Provide the [X, Y] coordinate of the cell's center where the given text is located.  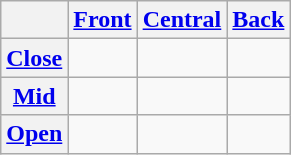
Open [34, 134]
Central [182, 20]
Back [258, 20]
Front [102, 20]
Mid [34, 96]
Close [34, 58]
